Locate the cell with the specified text and output its [X, Y] center coordinate. 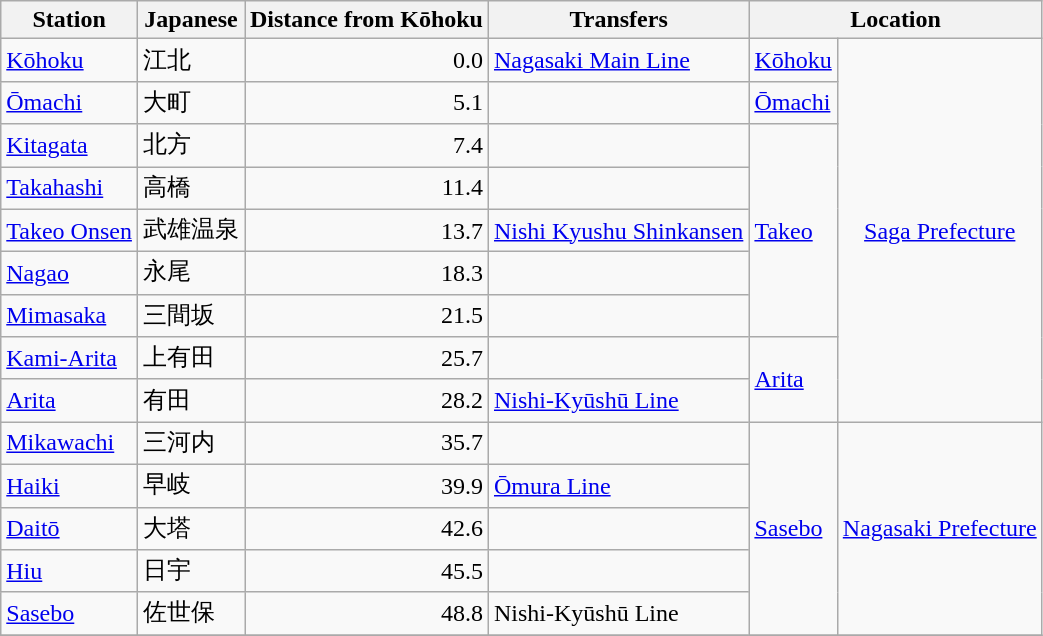
Nagasaki Prefecture [940, 528]
早岐 [190, 486]
Transfers [618, 20]
Saga Prefecture [940, 230]
佐世保 [190, 614]
28.2 [366, 400]
Mimasaka [70, 316]
Kami-Arita [70, 358]
Mikawachi [70, 444]
北方 [190, 146]
江北 [190, 60]
Station [70, 20]
永尾 [190, 274]
18.3 [366, 274]
Ōmura Line [618, 486]
5.1 [366, 102]
Japanese [190, 20]
Distance from Kōhoku [366, 20]
高橋 [190, 188]
Takeo [793, 230]
Daitō [70, 528]
0.0 [366, 60]
45.5 [366, 572]
大町 [190, 102]
13.7 [366, 230]
武雄温泉 [190, 230]
Takeo Onsen [70, 230]
48.8 [366, 614]
25.7 [366, 358]
35.7 [366, 444]
Kitagata [70, 146]
三河内 [190, 444]
Location [896, 20]
上有田 [190, 358]
Nagasaki Main Line [618, 60]
11.4 [366, 188]
大塔 [190, 528]
42.6 [366, 528]
Hiu [70, 572]
Nagao [70, 274]
21.5 [366, 316]
日宇 [190, 572]
39.9 [366, 486]
Nishi Kyushu Shinkansen [618, 230]
7.4 [366, 146]
有田 [190, 400]
三間坂 [190, 316]
Takahashi [70, 188]
Haiki [70, 486]
